Pinpoint the cell where the given text exists, returning its [x, y] midpoint coordinate. 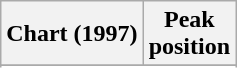
Chart (1997) [72, 34]
Peakposition [189, 34]
